Scan for the cell matching the given text and deliver its [x, y] coordinate at center. 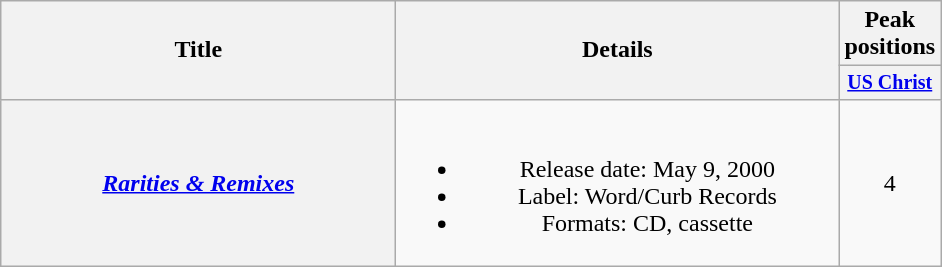
Peak positions [890, 34]
US Christ [890, 82]
Release date: May 9, 2000Label: Word/Curb RecordsFormats: CD, cassette [618, 182]
Details [618, 50]
Title [198, 50]
Rarities & Remixes [198, 182]
4 [890, 182]
